Extract the [X, Y] coordinate from the center of the cell holding the provided text.  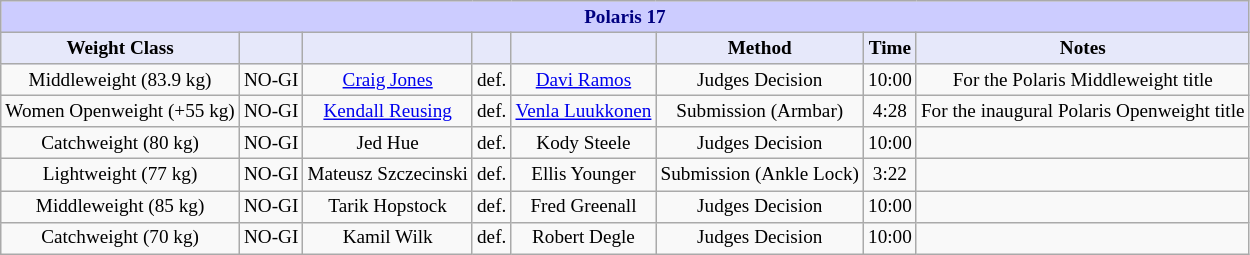
Craig Jones [388, 80]
Kody Steele [584, 143]
Time [890, 48]
Jed Hue [388, 143]
Catchweight (80 kg) [120, 143]
Women Openweight (+55 kg) [120, 111]
Tarik Hopstock [388, 206]
Fred Greenall [584, 206]
Polaris 17 [625, 17]
For the Polaris Middleweight title [1082, 80]
Kendall Reusing [388, 111]
Kamil Wilk [388, 238]
3:22 [890, 175]
Notes [1082, 48]
Ellis Younger [584, 175]
Robert Degle [584, 238]
Catchweight (70 kg) [120, 238]
Davi Ramos [584, 80]
Middleweight (85 kg) [120, 206]
4:28 [890, 111]
Mateusz Szczecinski [388, 175]
Submission (Ankle Lock) [760, 175]
Venla Luukkonen [584, 111]
Lightweight (77 kg) [120, 175]
For the inaugural Polaris Openweight title [1082, 111]
Method [760, 48]
Weight Class [120, 48]
Submission (Armbar) [760, 111]
Middleweight (83.9 kg) [120, 80]
